From the cell containing the given text, extract its center point as [X, Y] coordinate. 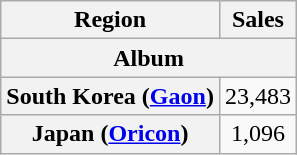
Region [110, 20]
Japan (Oricon) [110, 134]
South Korea (Gaon) [110, 96]
1,096 [258, 134]
Album [149, 58]
23,483 [258, 96]
Sales [258, 20]
